Find where the given text appears and provide that cell's center as (x, y) coordinate. 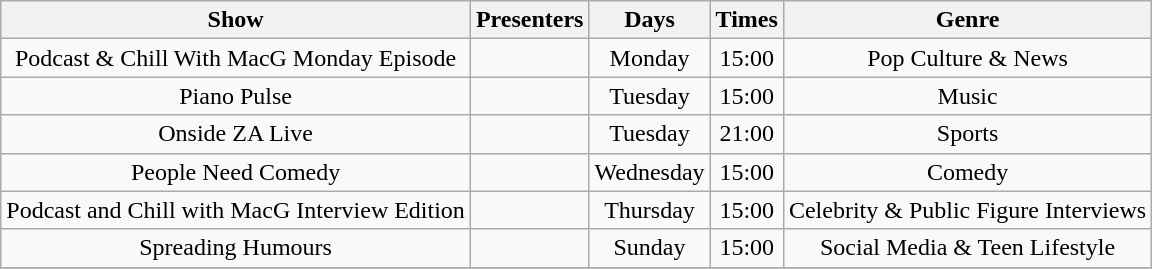
Podcast & Chill With MacG Monday Episode (236, 58)
Times (746, 20)
Sunday (650, 248)
People Need Comedy (236, 172)
Onside ZA Live (236, 134)
Celebrity & Public Figure Interviews (967, 210)
Comedy (967, 172)
Podcast and Chill with MacG Interview Edition (236, 210)
Wednesday (650, 172)
Thursday (650, 210)
Piano Pulse (236, 96)
Days (650, 20)
Social Media & Teen Lifestyle (967, 248)
Sports (967, 134)
Pop Culture & News (967, 58)
Monday (650, 58)
Genre (967, 20)
Presenters (530, 20)
21:00 (746, 134)
Show (236, 20)
Music (967, 96)
Spreading Humours (236, 248)
